For the text-containing cell, return its midpoint in (X, Y) coordinate format. 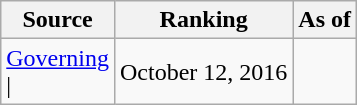
October 12, 2016 (203, 72)
Source (58, 20)
Ranking (203, 20)
Governing| (58, 72)
As of (325, 20)
